Capture the cell that displays the provided text and extract its (x, y) central coordinate. 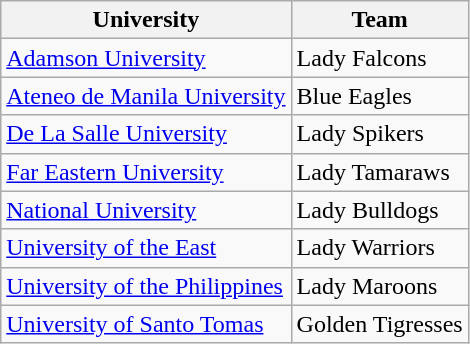
Team (380, 20)
Lady Maroons (380, 286)
Blue Eagles (380, 96)
University of the Philippines (146, 286)
University of Santo Tomas (146, 324)
De La Salle University (146, 134)
Lady Bulldogs (380, 210)
University of the East (146, 248)
Ateneo de Manila University (146, 96)
University (146, 20)
Adamson University (146, 58)
Lady Warriors (380, 248)
Lady Spikers (380, 134)
Lady Tamaraws (380, 172)
Far Eastern University (146, 172)
National University (146, 210)
Lady Falcons (380, 58)
Golden Tigresses (380, 324)
